Provide the [x, y] coordinate of the cell's center where the given text is located.  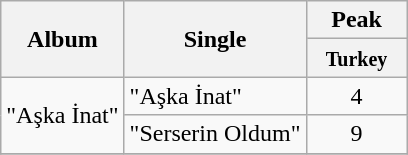
4 [356, 96]
Turkey [356, 58]
Single [215, 39]
"Serserin Oldum" [215, 134]
9 [356, 134]
Peak [356, 20]
Album [62, 39]
